Find where the given text appears and provide that cell's center as [x, y] coordinate. 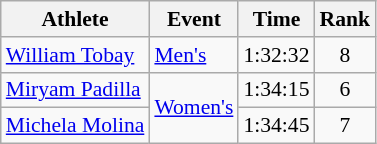
1:34:15 [276, 90]
Michela Molina [76, 126]
Event [194, 19]
Men's [194, 55]
Miryam Padilla [76, 90]
Time [276, 19]
Rank [346, 19]
William Tobay [76, 55]
7 [346, 126]
1:34:45 [276, 126]
6 [346, 90]
Athlete [76, 19]
8 [346, 55]
1:32:32 [276, 55]
Women's [194, 108]
